Identify which cell holds the provided text, then report its [x, y] central coordinate. 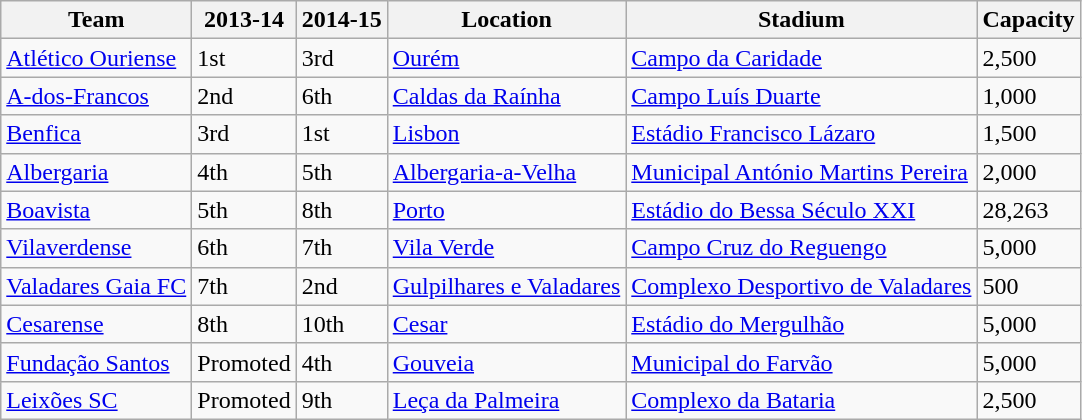
Caldas da Raínha [506, 96]
Gulpilhares e Valadares [506, 286]
Municipal do Farvão [802, 362]
Vilaverdense [96, 248]
2,000 [1028, 172]
28,263 [1028, 210]
1,000 [1028, 96]
2013-14 [244, 20]
Estádio do Mergulhão [802, 324]
Complexo da Bataria [802, 400]
Location [506, 20]
Cesarense [96, 324]
Boavista [96, 210]
Leixões SC [96, 400]
9th [342, 400]
Municipal António Martins Pereira [802, 172]
Stadium [802, 20]
500 [1028, 286]
Complexo Desportivo de Valadares [802, 286]
Capacity [1028, 20]
Cesar [506, 324]
Campo da Caridade [802, 58]
Porto [506, 210]
Gouveia [506, 362]
Team [96, 20]
Leça da Palmeira [506, 400]
Albergaria [96, 172]
Estádio Francisco Lázaro [802, 134]
10th [342, 324]
Campo Cruz do Reguengo [802, 248]
Albergaria-a-Velha [506, 172]
1,500 [1028, 134]
Atlético Ouriense [96, 58]
Lisbon [506, 134]
Benfica [96, 134]
Fundação Santos [96, 362]
2014-15 [342, 20]
A-dos-Francos [96, 96]
Vila Verde [506, 248]
Estádio do Bessa Século XXI [802, 210]
Campo Luís Duarte [802, 96]
Valadares Gaia FC [96, 286]
Ourém [506, 58]
